Output the (X, Y) coordinate of the center of the cell containing the given text.  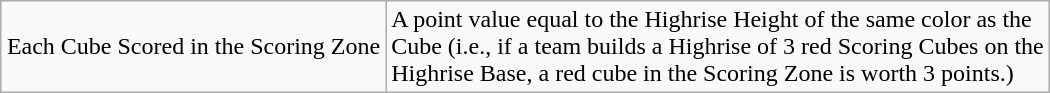
Each Cube Scored in the Scoring Zone (193, 47)
